Find where the given text appears and provide that cell's center as (x, y) coordinate. 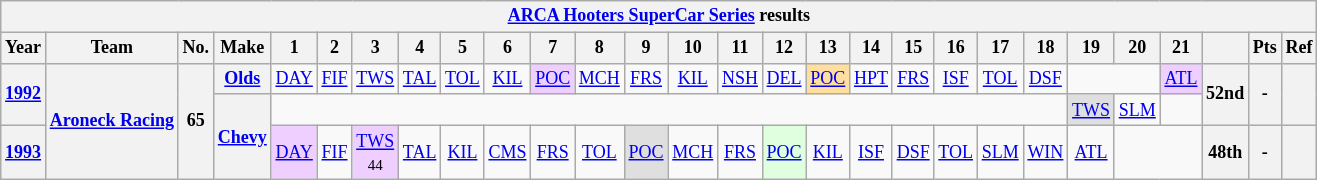
10 (693, 48)
8 (599, 48)
Year (24, 48)
9 (646, 48)
NSH (740, 78)
DEL (784, 78)
12 (784, 48)
7 (553, 48)
19 (1092, 48)
Ref (1299, 48)
5 (462, 48)
ARCA Hooters SuperCar Series results (659, 16)
No. (196, 48)
17 (1000, 48)
Olds (242, 78)
16 (956, 48)
Pts (1264, 48)
21 (1181, 48)
20 (1137, 48)
HPT (872, 78)
2 (334, 48)
TWS44 (376, 152)
52nd (1226, 94)
15 (913, 48)
48th (1226, 152)
18 (1046, 48)
65 (196, 121)
1992 (24, 94)
3 (376, 48)
Aroneck Racing (112, 121)
11 (740, 48)
4 (420, 48)
WIN (1046, 152)
CMS (508, 152)
Team (112, 48)
6 (508, 48)
1 (294, 48)
13 (828, 48)
1993 (24, 152)
Chevy (242, 136)
14 (872, 48)
Make (242, 48)
